Return the [x, y] coordinate for the center point of the cell that contains the specified text.  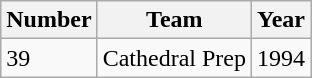
Year [282, 20]
Team [174, 20]
39 [49, 58]
Cathedral Prep [174, 58]
1994 [282, 58]
Number [49, 20]
